Pinpoint the cell where the given text exists, returning its [X, Y] midpoint coordinate. 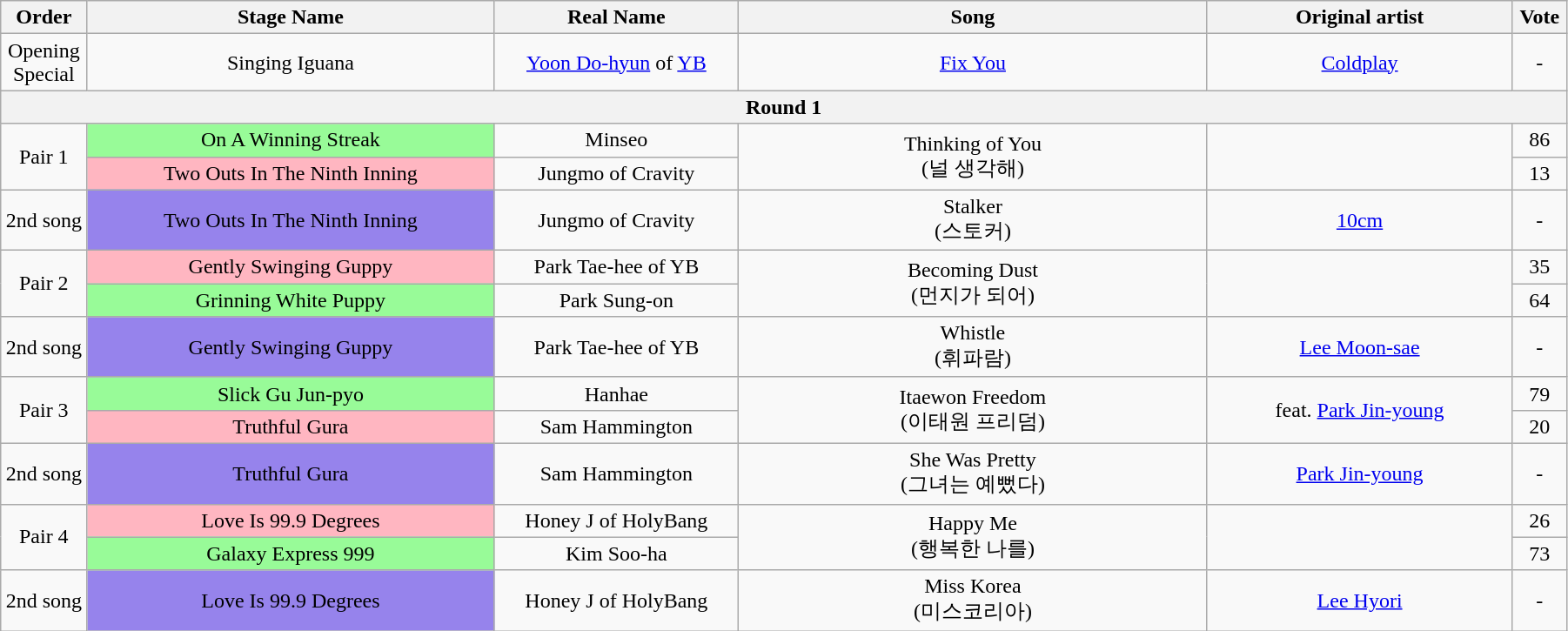
Vote [1539, 17]
Stage Name [291, 17]
Lee Hyori [1359, 601]
Lee Moon-sae [1359, 347]
Pair 1 [44, 157]
Slick Gu Jun-pyo [291, 393]
Original artist [1359, 17]
Kim Soo-ha [616, 554]
Stalker(스토커) [973, 220]
13 [1539, 173]
Thinking of You(널 생각해) [973, 157]
Grinning White Puppy [291, 300]
Order [44, 17]
Singing Iguana [291, 63]
Opening Special [44, 63]
73 [1539, 554]
Galaxy Express 999 [291, 554]
Hanhae [616, 393]
Minseo [616, 140]
64 [1539, 300]
Real Name [616, 17]
Happy Me(행복한 나를) [973, 537]
Park Jin-young [1359, 473]
Becoming Dust(먼지가 되어) [973, 284]
Yoon Do-hyun of YB [616, 63]
On A Winning Streak [291, 140]
Pair 2 [44, 284]
35 [1539, 267]
86 [1539, 140]
She Was Pretty(그녀는 예뻤다) [973, 473]
Pair 4 [44, 537]
Miss Korea(미스코리아) [973, 601]
10cm [1359, 220]
Pair 3 [44, 410]
Coldplay [1359, 63]
Whistle(휘파람) [973, 347]
79 [1539, 393]
Round 1 [784, 107]
Song [973, 17]
26 [1539, 520]
Itaewon Freedom(이태원 프리덤) [973, 410]
20 [1539, 426]
Park Sung-on [616, 300]
Fix You [973, 63]
feat. Park Jin-young [1359, 410]
